Scan for the cell matching the given text and deliver its (X, Y) coordinate at center. 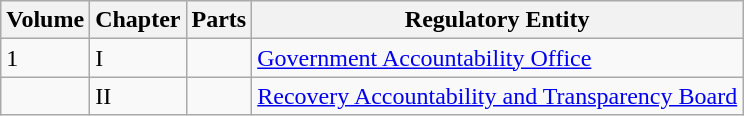
I (138, 58)
Chapter (138, 20)
Parts (219, 20)
Volume (46, 20)
Government Accountability Office (498, 58)
1 (46, 58)
Regulatory Entity (498, 20)
Recovery Accountability and Transparency Board (498, 96)
II (138, 96)
